Return [X, Y] of the center of cell containing provided text 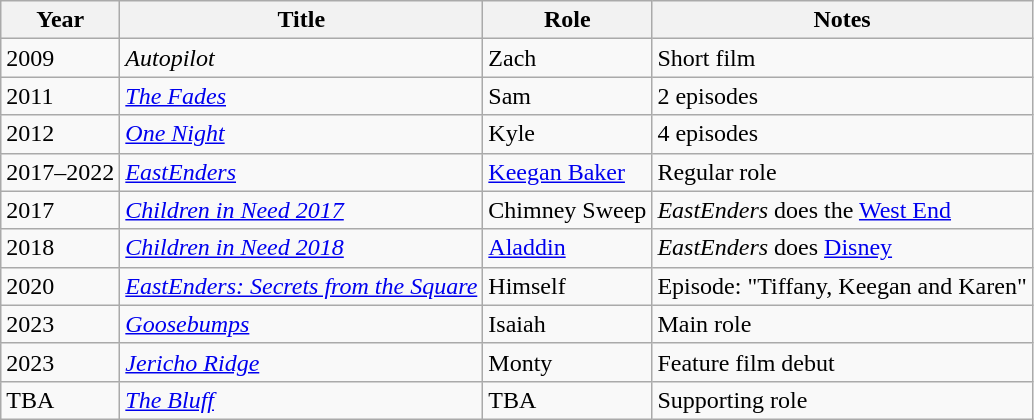
Jericho Ridge [302, 362]
Goosebumps [302, 324]
Aladdin [568, 248]
4 episodes [842, 134]
2012 [60, 134]
Zach [568, 58]
2017 [60, 210]
EastEnders [302, 172]
One Night [302, 134]
Feature film debut [842, 362]
Children in Need 2018 [302, 248]
Episode: "Tiffany, Keegan and Karen" [842, 286]
EastEnders does Disney [842, 248]
2009 [60, 58]
Regular role [842, 172]
The Fades [302, 96]
EastEnders does the West End [842, 210]
The Bluff [302, 400]
2017–2022 [60, 172]
Sam [568, 96]
Year [60, 20]
Himself [568, 286]
EastEnders: Secrets from the Square [302, 286]
Title [302, 20]
2 episodes [842, 96]
Monty [568, 362]
2011 [60, 96]
Children in Need 2017 [302, 210]
Isaiah [568, 324]
Notes [842, 20]
Role [568, 20]
Supporting role [842, 400]
2018 [60, 248]
Autopilot [302, 58]
Short film [842, 58]
Main role [842, 324]
Kyle [568, 134]
Chimney Sweep [568, 210]
2020 [60, 286]
Keegan Baker [568, 172]
